Search for the cell housing the specified text and yield its [x, y] center coordinate. 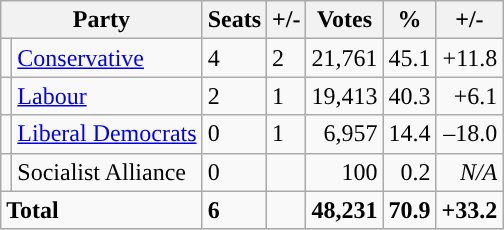
Conservative [107, 58]
N/A [470, 172]
100 [344, 172]
0.2 [410, 172]
6,957 [344, 134]
Party [102, 20]
% [410, 20]
+11.8 [470, 58]
+6.1 [470, 96]
70.9 [410, 210]
19,413 [344, 96]
+33.2 [470, 210]
4 [234, 58]
21,761 [344, 58]
Socialist Alliance [107, 172]
48,231 [344, 210]
6 [234, 210]
Votes [344, 20]
Total [102, 210]
Liberal Democrats [107, 134]
40.3 [410, 96]
45.1 [410, 58]
–18.0 [470, 134]
Labour [107, 96]
Seats [234, 20]
14.4 [410, 134]
